Identify which cell holds the provided text, then report its [x, y] central coordinate. 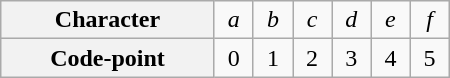
b [272, 20]
Code-point [108, 58]
0 [234, 58]
1 [272, 58]
e [390, 20]
5 [430, 58]
3 [352, 58]
Character [108, 20]
a [234, 20]
4 [390, 58]
c [312, 20]
2 [312, 58]
f [430, 20]
d [352, 20]
